Pinpoint the cell where the given text exists, returning its (x, y) midpoint coordinate. 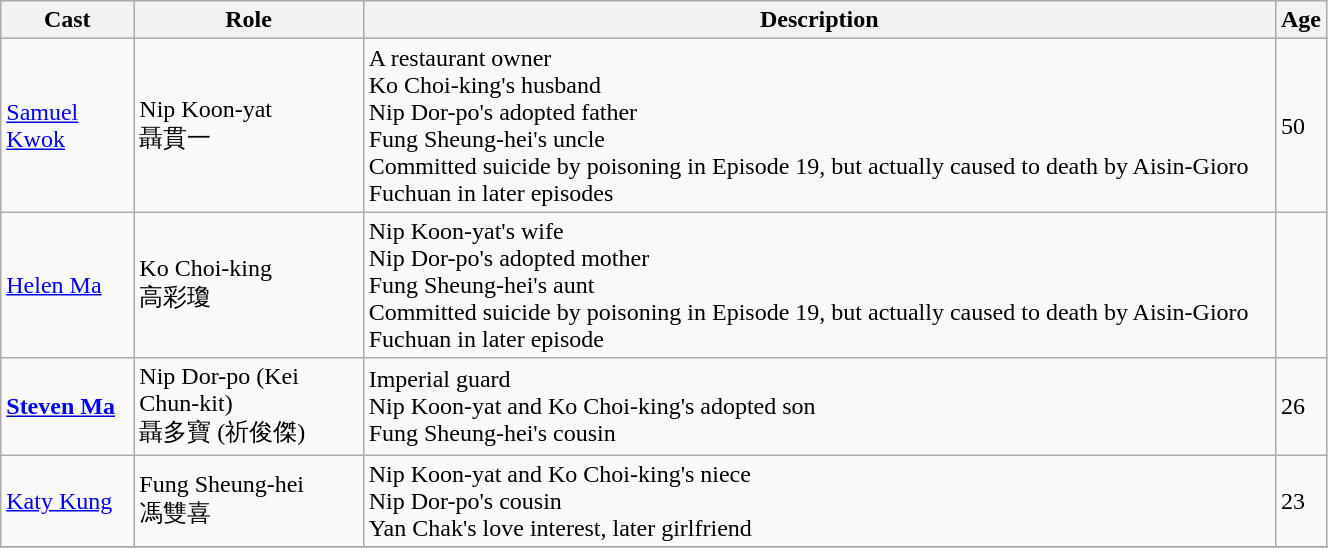
Nip Koon-yat聶貫一 (248, 126)
Steven Ma (68, 406)
Cast (68, 20)
23 (1300, 500)
Samuel Kwok (68, 126)
Ko Choi-king高彩瓊 (248, 285)
26 (1300, 406)
50 (1300, 126)
Age (1300, 20)
Description (819, 20)
Katy Kung (68, 500)
Nip Dor-po (Kei Chun-kit)聶多寶 (祈俊傑) (248, 406)
Role (248, 20)
Fung Sheung-hei馮雙喜 (248, 500)
Nip Koon-yat and Ko Choi-king's nieceNip Dor-po's cousinYan Chak's love interest, later girlfriend (819, 500)
Helen Ma (68, 285)
Imperial guardNip Koon-yat and Ko Choi-king's adopted sonFung Sheung-hei's cousin (819, 406)
